Extract the (X, Y) coordinate from the center of the cell holding the provided text.  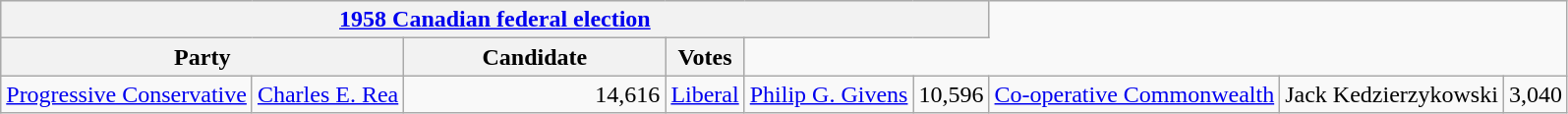
3,040 (1536, 94)
Candidate (535, 57)
Jack Kedzierzykowski (1392, 94)
Votes (705, 57)
Liberal (705, 94)
10,596 (952, 94)
1958 Canadian federal election (495, 20)
Progressive Conservative (127, 94)
14,616 (535, 94)
Co-operative Commonwealth (1134, 94)
Philip G. Givens (829, 94)
Party (203, 57)
Charles E. Rea (327, 94)
